Identify which cell holds the provided text, then report its (x, y) central coordinate. 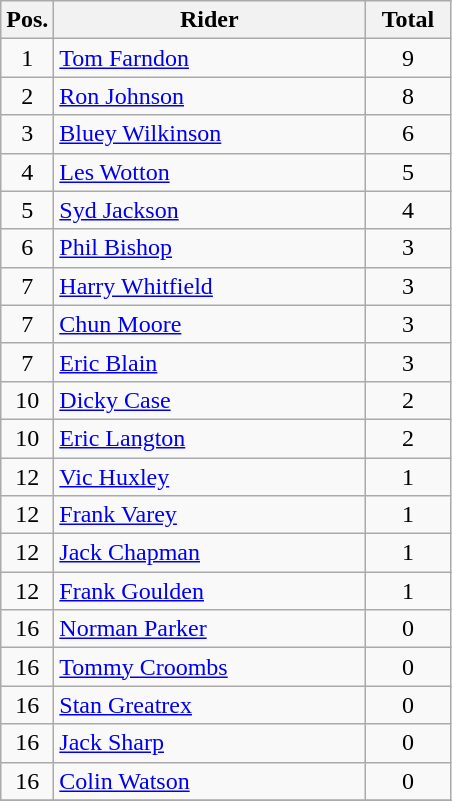
Eric Blain (210, 362)
Tom Farndon (210, 58)
Eric Langton (210, 438)
Les Wotton (210, 172)
Pos. (28, 20)
Rider (210, 20)
Harry Whitfield (210, 286)
Syd Jackson (210, 210)
Jack Sharp (210, 743)
8 (408, 96)
Norman Parker (210, 629)
Ron Johnson (210, 96)
Chun Moore (210, 324)
Jack Chapman (210, 553)
Vic Huxley (210, 477)
Frank Goulden (210, 591)
Stan Greatrex (210, 705)
Bluey Wilkinson (210, 134)
9 (408, 58)
Frank Varey (210, 515)
Colin Watson (210, 781)
Phil Bishop (210, 248)
Dicky Case (210, 400)
Total (408, 20)
Tommy Croombs (210, 667)
